Provide the (X, Y) coordinate of the cell's center where the given text is located.  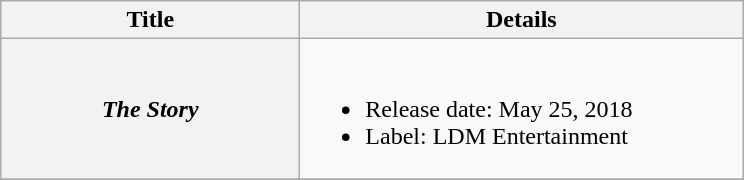
Details (522, 20)
Title (150, 20)
The Story (150, 109)
Release date: May 25, 2018Label: LDM Entertainment (522, 109)
